Return [X, Y] of the center of cell containing provided text 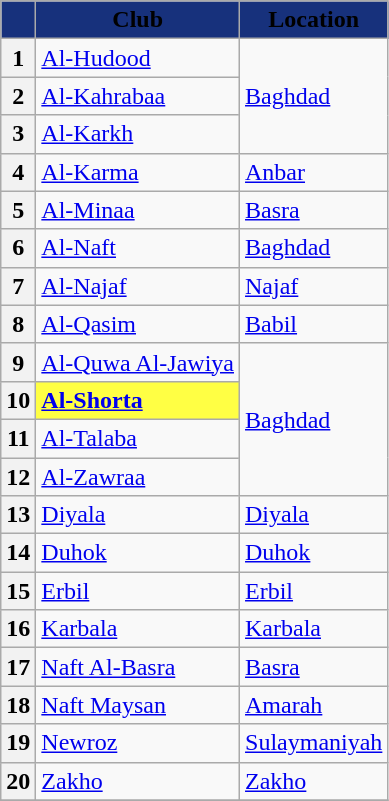
7 [18, 286]
Al-Minaa [138, 210]
Sulaymaniyah [314, 743]
Anbar [314, 172]
13 [18, 515]
1 [18, 58]
3 [18, 134]
14 [18, 553]
Newroz [138, 743]
16 [18, 629]
Al-Karma [138, 172]
2 [18, 96]
10 [18, 400]
9 [18, 362]
Al-Najaf [138, 286]
Location [314, 20]
Al-Hudood [138, 58]
6 [18, 248]
Club [138, 20]
Al-Talaba [138, 438]
5 [18, 210]
Al-Naft [138, 248]
11 [18, 438]
12 [18, 477]
Al-Shorta [138, 400]
Al-Zawraa [138, 477]
19 [18, 743]
4 [18, 172]
Babil [314, 324]
8 [18, 324]
Al-Kahrabaa [138, 96]
18 [18, 705]
Najaf [314, 286]
Al-Qasim [138, 324]
Al-Karkh [138, 134]
15 [18, 591]
Amarah [314, 705]
Naft Al-Basra [138, 667]
17 [18, 667]
Naft Maysan [138, 705]
20 [18, 781]
Al-Quwa Al-Jawiya [138, 362]
